Pinpoint the cell where the given text exists, returning its [x, y] midpoint coordinate. 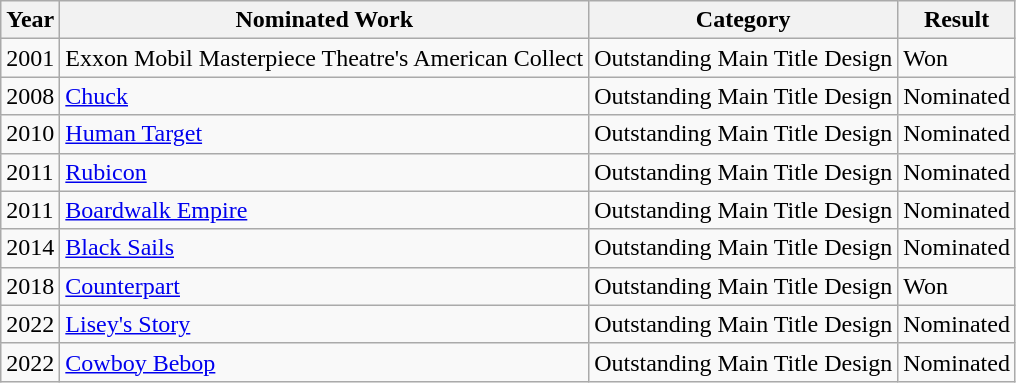
Nominated Work [324, 20]
Result [957, 20]
Lisey's Story [324, 324]
Year [30, 20]
2014 [30, 248]
Category [744, 20]
Cowboy Bebop [324, 362]
Rubicon [324, 172]
2001 [30, 58]
Exxon Mobil Masterpiece Theatre's American Collect [324, 58]
Human Target [324, 134]
Black Sails [324, 248]
2018 [30, 286]
2010 [30, 134]
Boardwalk Empire [324, 210]
Counterpart [324, 286]
Chuck [324, 96]
2008 [30, 96]
